From the cell containing the given text, extract its center point as (x, y) coordinate. 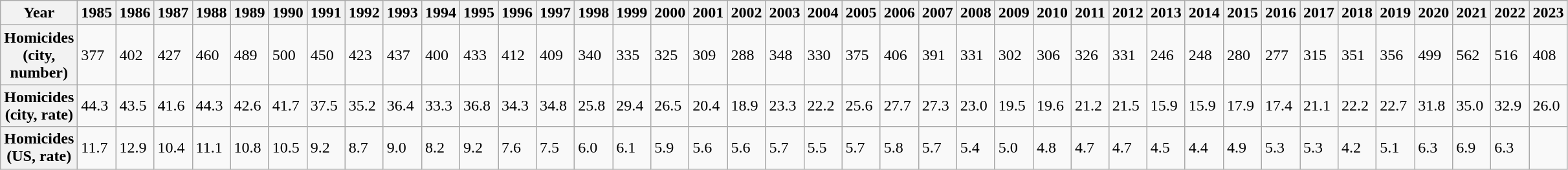
1998 (594, 13)
17.4 (1280, 106)
27.7 (900, 106)
2005 (861, 13)
41.7 (287, 106)
288 (747, 55)
1985 (97, 13)
489 (250, 55)
412 (518, 55)
315 (1319, 55)
23.0 (976, 106)
27.3 (937, 106)
433 (479, 55)
2010 (1052, 13)
375 (861, 55)
2015 (1242, 13)
306 (1052, 55)
2007 (937, 13)
10.4 (173, 147)
2003 (784, 13)
4.5 (1166, 147)
1994 (440, 13)
277 (1280, 55)
351 (1358, 55)
Homicides (city, rate) (39, 106)
Homicides (city, number) (39, 55)
6.0 (594, 147)
2006 (900, 13)
500 (287, 55)
2000 (670, 13)
2021 (1472, 13)
2019 (1395, 13)
8.2 (440, 147)
2009 (1013, 13)
23.3 (784, 106)
25.8 (594, 106)
400 (440, 55)
330 (823, 55)
4.4 (1204, 147)
2022 (1510, 13)
36.8 (479, 106)
1997 (555, 13)
1990 (287, 13)
21.2 (1090, 106)
1988 (211, 13)
1993 (403, 13)
34.8 (555, 106)
348 (784, 55)
391 (937, 55)
460 (211, 55)
408 (1548, 55)
1989 (250, 13)
2013 (1166, 13)
2014 (1204, 13)
402 (135, 55)
2023 (1548, 13)
11.7 (97, 147)
2020 (1434, 13)
21.5 (1127, 106)
10.5 (287, 147)
1986 (135, 13)
427 (173, 55)
423 (364, 55)
409 (555, 55)
12.9 (135, 147)
11.1 (211, 147)
42.6 (250, 106)
43.5 (135, 106)
Homicides (US, rate) (39, 147)
2017 (1319, 13)
4.2 (1358, 147)
9.0 (403, 147)
35.0 (1472, 106)
20.4 (708, 106)
437 (403, 55)
5.8 (900, 147)
5.9 (670, 147)
516 (1510, 55)
340 (594, 55)
29.4 (632, 106)
325 (670, 55)
6.1 (632, 147)
31.8 (1434, 106)
1991 (326, 13)
34.3 (518, 106)
406 (900, 55)
6.9 (1472, 147)
1995 (479, 13)
1999 (632, 13)
2004 (823, 13)
26.0 (1548, 106)
33.3 (440, 106)
246 (1166, 55)
248 (1204, 55)
17.9 (1242, 106)
22.7 (1395, 106)
25.6 (861, 106)
7.6 (518, 147)
562 (1472, 55)
19.6 (1052, 106)
7.5 (555, 147)
8.7 (364, 147)
26.5 (670, 106)
450 (326, 55)
10.8 (250, 147)
1992 (364, 13)
18.9 (747, 106)
2018 (1358, 13)
302 (1013, 55)
377 (97, 55)
Year (39, 13)
5.1 (1395, 147)
4.9 (1242, 147)
2012 (1127, 13)
499 (1434, 55)
37.5 (326, 106)
2001 (708, 13)
21.1 (1319, 106)
5.4 (976, 147)
280 (1242, 55)
2011 (1090, 13)
36.4 (403, 106)
35.2 (364, 106)
19.5 (1013, 106)
5.5 (823, 147)
2002 (747, 13)
5.0 (1013, 147)
309 (708, 55)
326 (1090, 55)
1996 (518, 13)
4.8 (1052, 147)
41.6 (173, 106)
2008 (976, 13)
335 (632, 55)
1987 (173, 13)
356 (1395, 55)
2016 (1280, 13)
32.9 (1510, 106)
